Identify which cell holds the provided text, then report its [x, y] central coordinate. 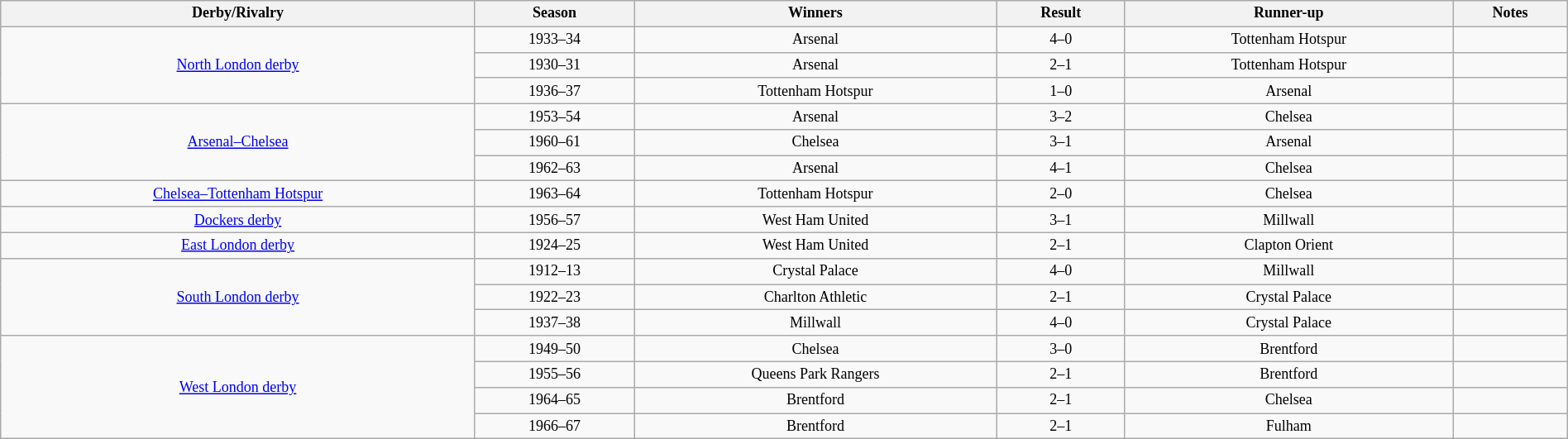
3–2 [1060, 116]
Derby/Rivalry [238, 13]
1960–61 [554, 142]
North London derby [238, 65]
Chelsea–Tottenham Hotspur [238, 193]
2–0 [1060, 193]
1964–65 [554, 400]
Fulham [1288, 427]
Queens Park Rangers [815, 374]
Winners [815, 13]
1962–63 [554, 169]
1912–13 [554, 271]
Clapton Orient [1288, 245]
1966–67 [554, 427]
Arsenal–Chelsea [238, 142]
4–1 [1060, 169]
West London derby [238, 387]
Charlton Athletic [815, 298]
1956–57 [554, 220]
1933–34 [554, 40]
1955–56 [554, 374]
Dockers derby [238, 220]
1963–64 [554, 193]
1953–54 [554, 116]
Runner-up [1288, 13]
1930–31 [554, 64]
South London derby [238, 297]
Notes [1510, 13]
Result [1060, 13]
3–0 [1060, 349]
1937–38 [554, 322]
1949–50 [554, 349]
1924–25 [554, 245]
1922–23 [554, 298]
East London derby [238, 245]
1936–37 [554, 91]
1–0 [1060, 91]
Season [554, 13]
